Return [x, y] of the center of cell containing provided text 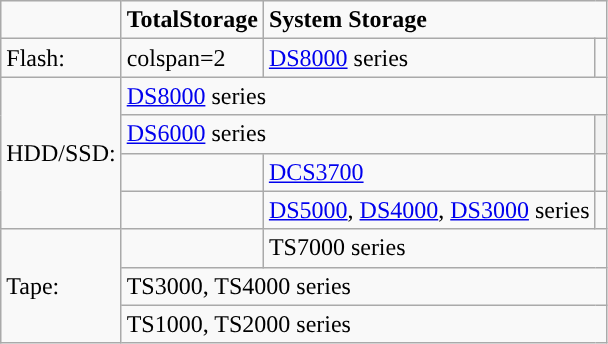
TS7000 series [434, 248]
Flash: [61, 58]
Tape: [61, 286]
DS6000 series [358, 134]
DS5000, DS4000, DS3000 series [429, 210]
TotalStorage [192, 20]
colspan=2 [192, 58]
System Storage [434, 20]
DCS3700 [429, 172]
TS3000, TS4000 series [364, 286]
HDD/SSD: [61, 153]
TS1000, TS2000 series [364, 324]
